Output the [x, y] coordinate of the center of the cell containing the given text.  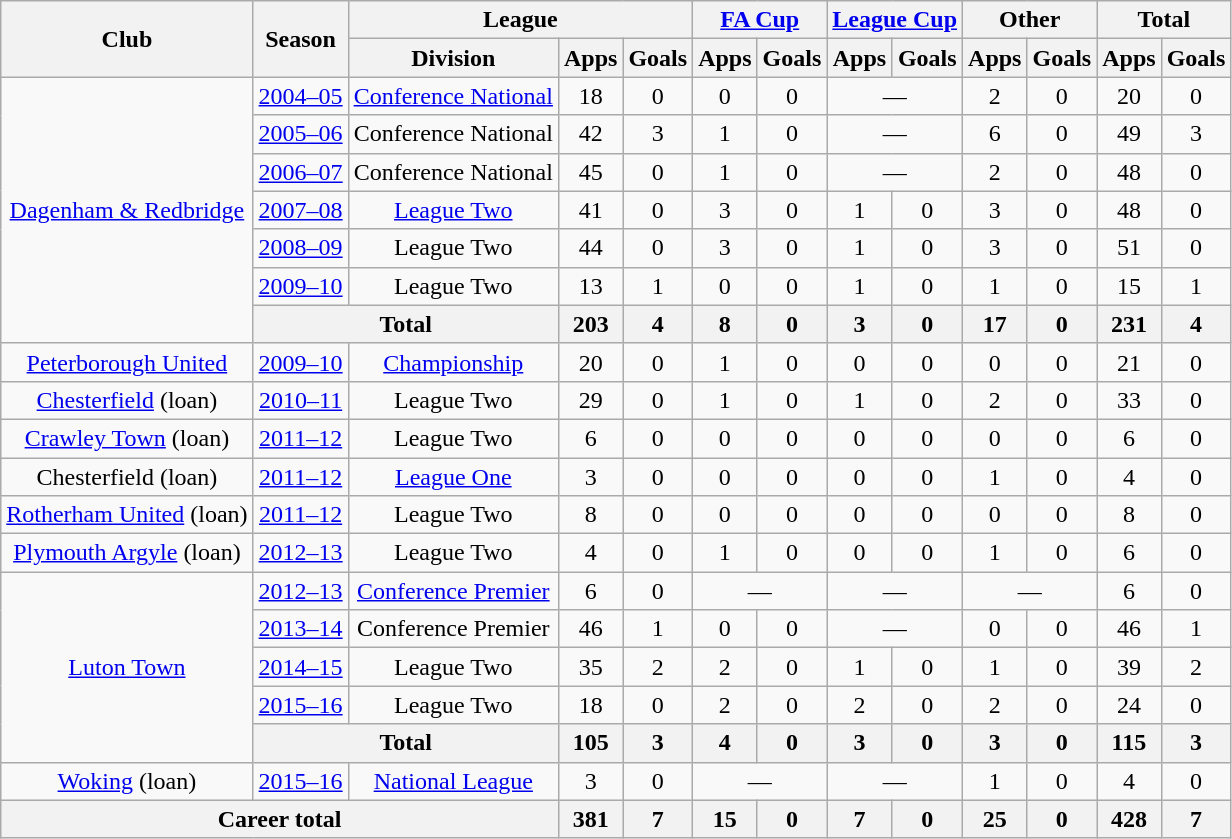
League Cup [895, 20]
2008–09 [300, 248]
Rotherham United (loan) [127, 515]
League One [453, 477]
2005–06 [300, 134]
FA Cup [760, 20]
44 [590, 248]
Crawley Town (loan) [127, 438]
2004–05 [300, 96]
Luton Town [127, 667]
24 [1129, 705]
41 [590, 210]
115 [1129, 743]
25 [995, 819]
381 [590, 819]
Division [453, 58]
Season [300, 39]
2013–14 [300, 629]
Championship [453, 362]
13 [590, 286]
League [520, 20]
Dagenham & Redbridge [127, 210]
203 [590, 324]
Club [127, 39]
105 [590, 743]
Peterborough United [127, 362]
2010–11 [300, 400]
Other [1030, 20]
Woking (loan) [127, 781]
Plymouth Argyle (loan) [127, 553]
51 [1129, 248]
17 [995, 324]
45 [590, 172]
21 [1129, 362]
42 [590, 134]
49 [1129, 134]
2014–15 [300, 667]
Career total [280, 819]
35 [590, 667]
231 [1129, 324]
2007–08 [300, 210]
29 [590, 400]
428 [1129, 819]
33 [1129, 400]
National League [453, 781]
39 [1129, 667]
2006–07 [300, 172]
